From the cell containing the given text, extract its center point as (X, Y) coordinate. 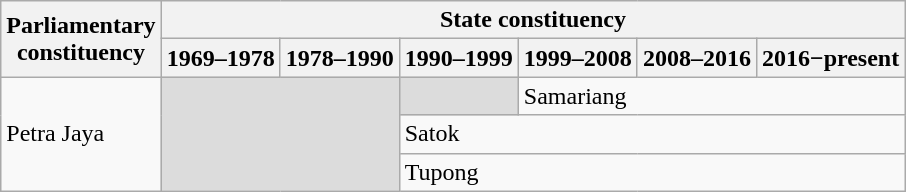
Satok (652, 134)
1999–2008 (578, 58)
Tupong (652, 172)
Samariang (711, 96)
1990–1999 (458, 58)
2016−present (830, 58)
1969–1978 (220, 58)
2008–2016 (696, 58)
Parliamentaryconstituency (81, 39)
State constituency (533, 20)
1978–1990 (340, 58)
Petra Jaya (81, 134)
